Detect which cell encompasses the target text, then output its (X, Y) center coordinate. 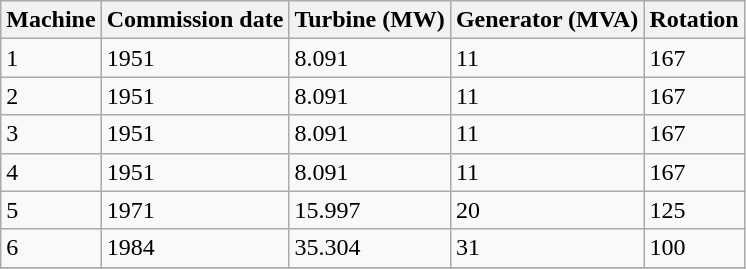
1984 (195, 248)
5 (51, 210)
20 (546, 210)
6 (51, 248)
4 (51, 172)
Machine (51, 20)
35.304 (370, 248)
3 (51, 134)
15.997 (370, 210)
Generator (MVA) (546, 20)
100 (694, 248)
Rotation (694, 20)
Turbine (MW) (370, 20)
125 (694, 210)
2 (51, 96)
31 (546, 248)
1971 (195, 210)
1 (51, 58)
Commission date (195, 20)
